Identify which cell holds the provided text, then report its [x, y] central coordinate. 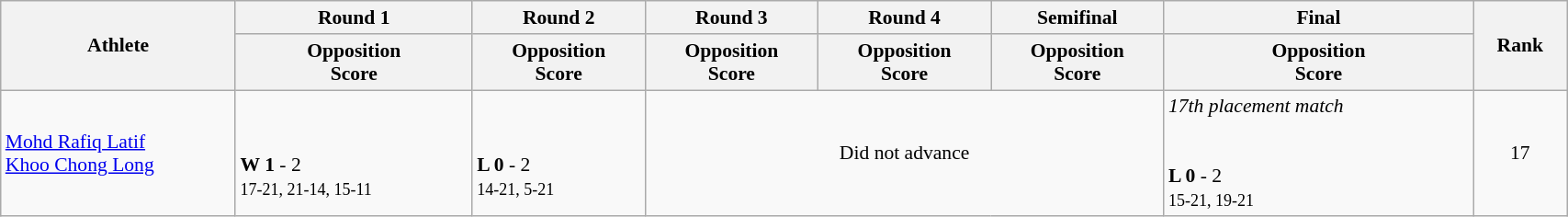
Did not advance [904, 154]
L 0 - 214-21, 5-21 [558, 154]
Round 4 [904, 17]
Semifinal [1077, 17]
Rank [1520, 46]
17 [1520, 154]
Final [1319, 17]
17th placement matchL 0 - 215-21, 19-21 [1319, 154]
Mohd Rafiq LatifKhoo Chong Long [118, 154]
Athlete [118, 46]
W 1 - 217-21, 21-14, 15-11 [354, 154]
Round 1 [354, 17]
Round 3 [731, 17]
Round 2 [558, 17]
